Scan for the cell matching the given text and deliver its [x, y] coordinate at center. 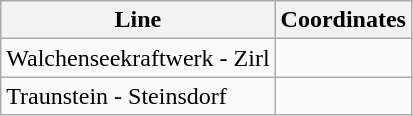
Traunstein - Steinsdorf [138, 96]
Line [138, 20]
Coordinates [343, 20]
Walchenseekraftwerk - Zirl [138, 58]
